Locate the cell with the specified text and output its [X, Y] center coordinate. 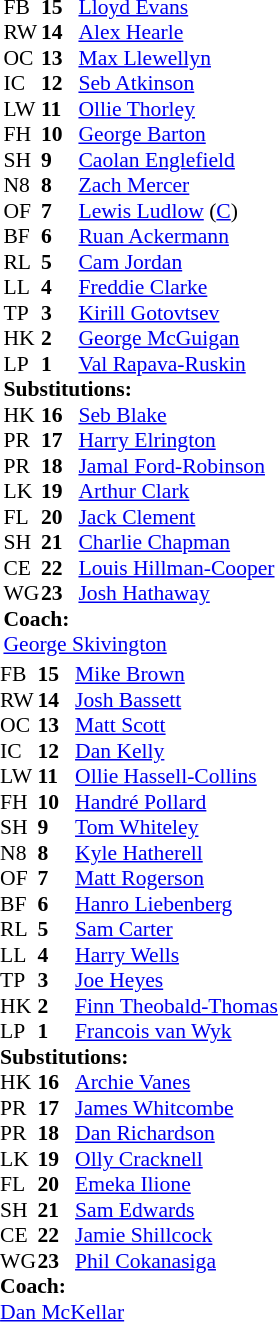
Harry Wells [176, 955]
Dan Richardson [176, 1133]
George Barton [176, 134]
Josh Hathaway [176, 593]
Kirill Gotovtsev [176, 313]
Hanro Liebenberg [176, 904]
FB [19, 674]
Ollie Thorley [176, 109]
Dan Kelly [176, 751]
Olly Cracknell [176, 1159]
Max Llewellyn [176, 58]
Tom Whiteley [176, 827]
Finn Theobald-Thomas [176, 1006]
George McGuigan [176, 338]
George Skivington [138, 644]
Charlie Chapman [176, 542]
Seb Blake [176, 415]
Kyle Hatherell [176, 853]
Phil Cokanasiga [176, 1261]
Alex Hearle [176, 32]
Zach Mercer [176, 185]
Ollie Hassell-Collins [176, 776]
Sam Carter [176, 929]
Louis Hillman-Cooper [176, 568]
15 [57, 674]
Mike Brown [176, 674]
Handré Pollard [176, 802]
Harry Elrington [176, 440]
Seb Atkinson [176, 83]
Sam Edwards [176, 1210]
Emeka Ilione [176, 1184]
Jamal Ford-Robinson [176, 466]
Lewis Ludlow (C) [176, 211]
Matt Scott [176, 725]
Val Rapava-Ruskin [176, 364]
Arthur Clark [176, 491]
Archie Vanes [176, 1082]
Freddie Clarke [176, 287]
Francois van Wyk [176, 1031]
Josh Bassett [176, 700]
James Whitcombe [176, 1108]
Caolan Englefield [176, 160]
Cam Jordan [176, 262]
Matt Rogerson [176, 878]
Jack Clement [176, 517]
Jamie Shillcock [176, 1235]
Joe Heyes [176, 980]
Ruan Ackermann [176, 236]
